Return the [X, Y] coordinate for the center point of the cell that contains the specified text.  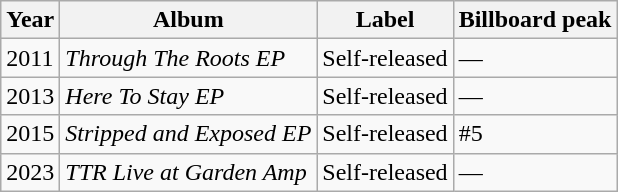
Through The Roots EP [188, 58]
2015 [30, 134]
Album [188, 20]
Billboard peak [535, 20]
2011 [30, 58]
TTR Live at Garden Amp [188, 172]
Here To Stay EP [188, 96]
Year [30, 20]
2013 [30, 96]
2023 [30, 172]
#5 [535, 134]
Stripped and Exposed EP [188, 134]
Label [385, 20]
